Provide the (X, Y) coordinate of the cell's center where the given text is located.  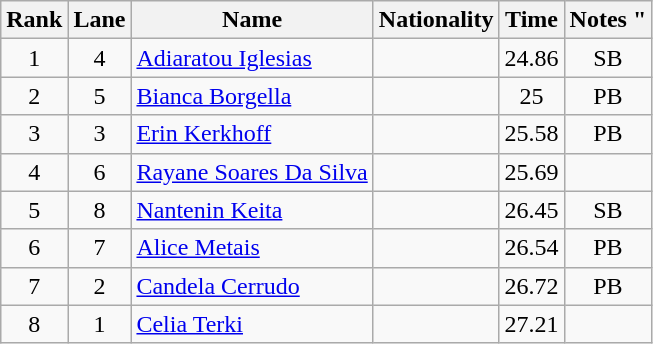
Celia Terki (252, 324)
Nantenin Keita (252, 210)
Name (252, 20)
Rank (34, 20)
Candela Cerrudo (252, 286)
25.58 (532, 134)
Alice Metais (252, 248)
25 (532, 96)
Notes " (608, 20)
Adiaratou Iglesias (252, 58)
Rayane Soares Da Silva (252, 172)
26.72 (532, 286)
Erin Kerkhoff (252, 134)
Bianca Borgella (252, 96)
26.54 (532, 248)
25.69 (532, 172)
Time (532, 20)
27.21 (532, 324)
Nationality (436, 20)
26.45 (532, 210)
24.86 (532, 58)
Lane (100, 20)
